Detect which cell encompasses the target text, then output its (X, Y) center coordinate. 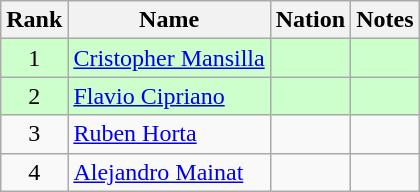
4 (34, 172)
3 (34, 134)
1 (34, 58)
Notes (385, 20)
Rank (34, 20)
Name (169, 20)
Nation (310, 20)
Ruben Horta (169, 134)
2 (34, 96)
Flavio Cipriano (169, 96)
Alejandro Mainat (169, 172)
Cristopher Mansilla (169, 58)
